Return the [x, y] coordinate for the center point of the cell that contains the specified text.  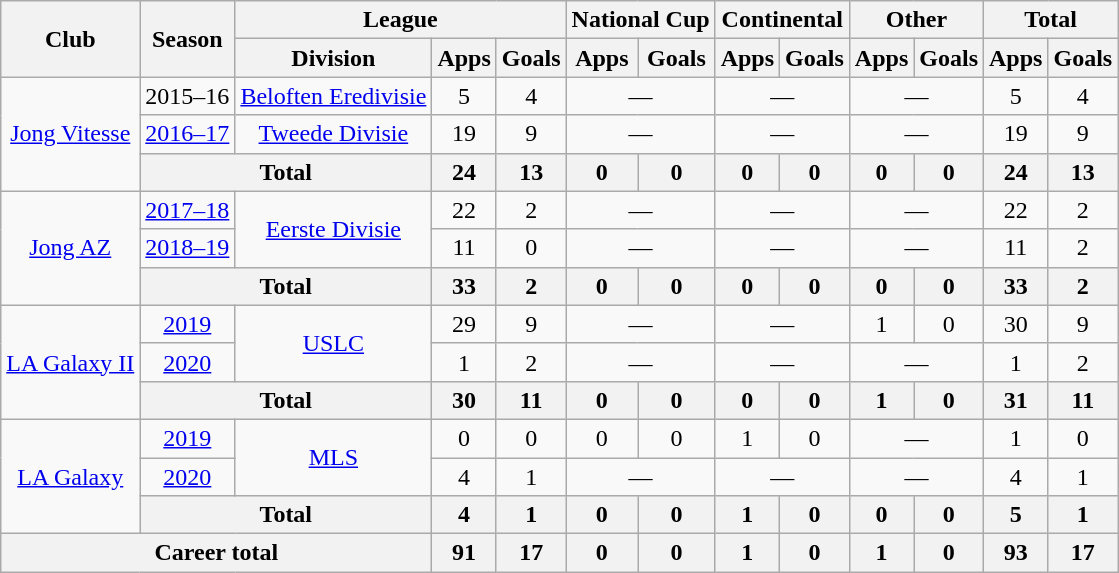
29 [464, 324]
Career total [216, 553]
Jong AZ [70, 248]
Club [70, 39]
Tweede Divisie [334, 134]
Division [334, 58]
Jong Vitesse [70, 134]
91 [464, 553]
2016–17 [188, 134]
93 [1016, 553]
2017–18 [188, 210]
LA Galaxy [70, 476]
USLC [334, 343]
MLS [334, 457]
2018–19 [188, 248]
2015–16 [188, 96]
National Cup [640, 20]
Beloften Eredivisie [334, 96]
LA Galaxy II [70, 362]
Continental [782, 20]
League [400, 20]
Season [188, 39]
Eerste Divisie [334, 229]
Other [916, 20]
31 [1016, 400]
